Scan for the cell matching the given text and deliver its (X, Y) coordinate at center. 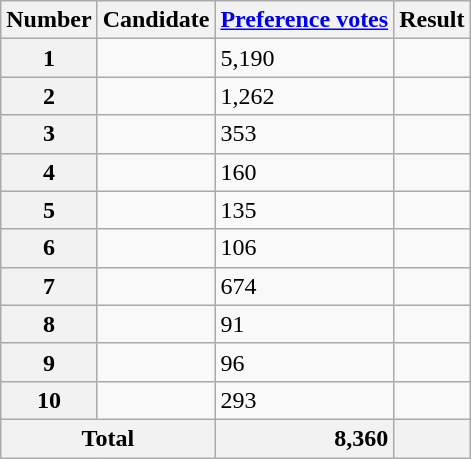
7 (49, 286)
160 (304, 172)
9 (49, 362)
674 (304, 286)
96 (304, 362)
106 (304, 248)
10 (49, 400)
8,360 (304, 438)
8 (49, 324)
2 (49, 96)
293 (304, 400)
Number (49, 20)
Result (432, 20)
91 (304, 324)
353 (304, 134)
135 (304, 210)
5,190 (304, 58)
5 (49, 210)
Candidate (156, 20)
4 (49, 172)
3 (49, 134)
6 (49, 248)
1,262 (304, 96)
1 (49, 58)
Preference votes (304, 20)
Total (108, 438)
